Return (X, Y) of the center of cell containing provided text 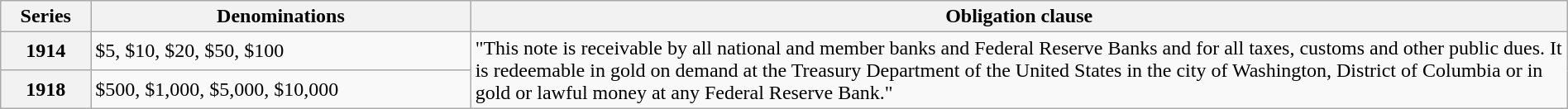
1918 (46, 89)
Denominations (281, 17)
$500, $1,000, $5,000, $10,000 (281, 89)
Series (46, 17)
Obligation clause (1019, 17)
1914 (46, 51)
$5, $10, $20, $50, $100 (281, 51)
